Find where the given text appears and provide that cell's center as [x, y] coordinate. 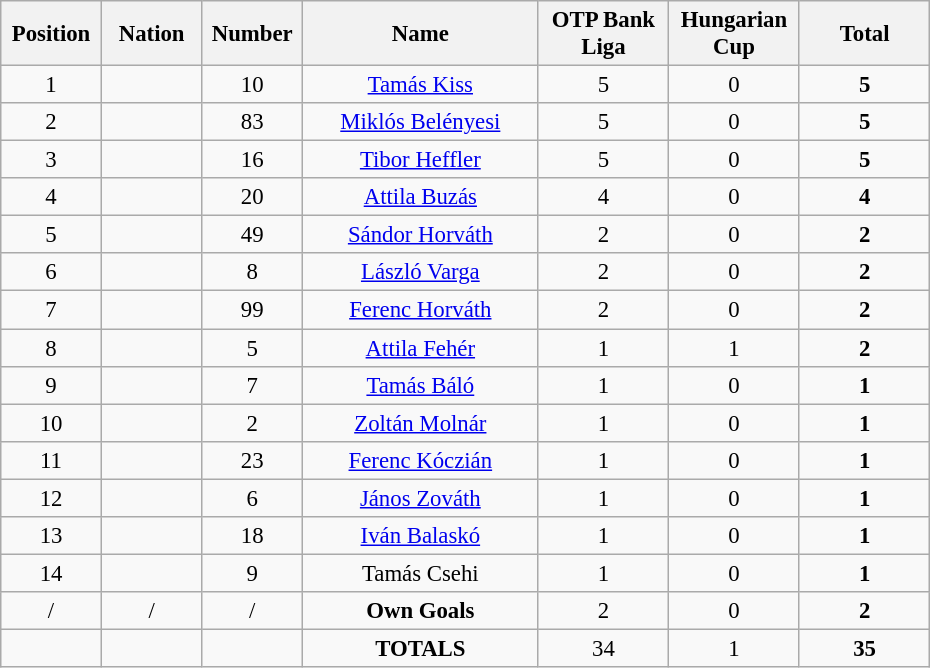
Sándor Horváth [421, 235]
Iván Balaskó [421, 536]
35 [864, 648]
23 [252, 460]
20 [252, 197]
12 [52, 498]
Own Goals [421, 611]
83 [252, 122]
49 [252, 235]
Tamás Báló [421, 385]
34 [604, 648]
Number [252, 34]
TOTALS [421, 648]
16 [252, 160]
3 [52, 160]
Zoltán Molnár [421, 423]
11 [52, 460]
14 [52, 573]
Total [864, 34]
Tamás Csehi [421, 573]
Attila Buzás [421, 197]
Hungarian Cup [734, 34]
László Varga [421, 273]
János Zováth [421, 498]
Ferenc Horváth [421, 310]
18 [252, 536]
Nation [152, 34]
Position [52, 34]
99 [252, 310]
Tamás Kiss [421, 85]
Ferenc Kóczián [421, 460]
OTP Bank Liga [604, 34]
13 [52, 536]
Name [421, 34]
Miklós Belényesi [421, 122]
Tibor Heffler [421, 160]
Attila Fehér [421, 348]
